For the text-containing cell, return its midpoint in [X, Y] coordinate format. 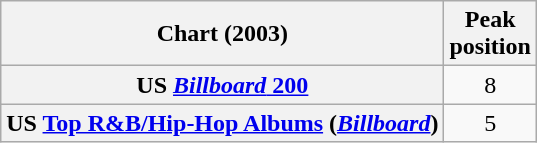
Chart (2003) [222, 34]
Peakposition [490, 34]
US Billboard 200 [222, 85]
8 [490, 85]
5 [490, 123]
US Top R&B/Hip-Hop Albums (Billboard) [222, 123]
